Provide the (X, Y) coordinate of the cell's center where the given text is located.  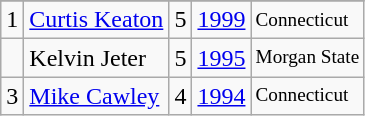
3 (12, 96)
1995 (222, 58)
4 (180, 96)
1994 (222, 96)
1 (12, 20)
Mike Cawley (96, 96)
Morgan State (308, 58)
Kelvin Jeter (96, 58)
1999 (222, 20)
Curtis Keaton (96, 20)
